Identify which cell holds the provided text, then report its [X, Y] central coordinate. 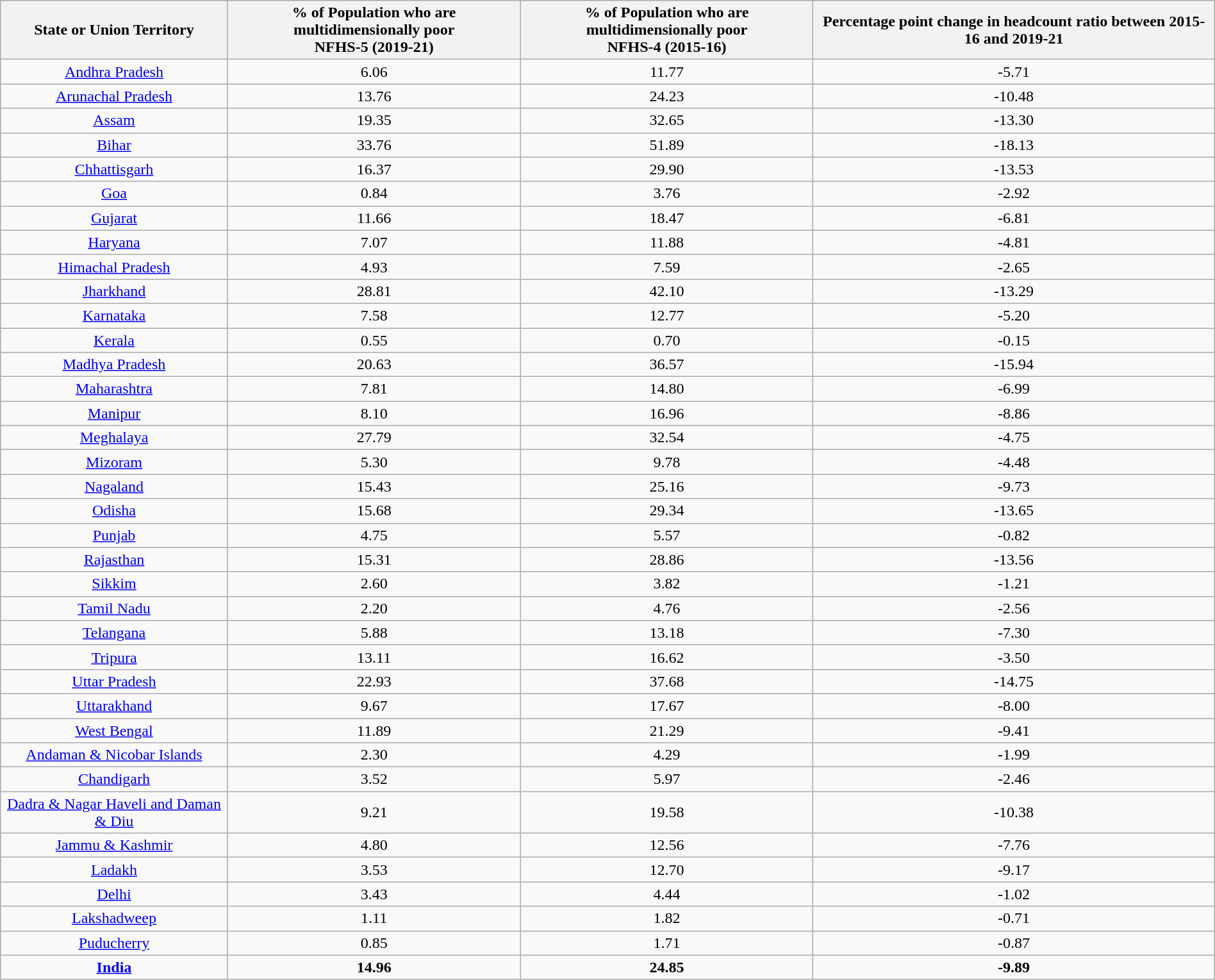
-6.99 [1014, 389]
Bihar [114, 145]
2.20 [374, 608]
Delhi [114, 894]
Assam [114, 120]
5.97 [666, 779]
4.93 [374, 267]
12.56 [666, 845]
Gujarat [114, 218]
9.67 [374, 706]
25.16 [666, 486]
0.70 [666, 340]
-5.71 [1014, 72]
Chhattisgarh [114, 169]
-1.02 [1014, 894]
Uttarakhand [114, 706]
-9.41 [1014, 730]
5.88 [374, 633]
Karnataka [114, 315]
Rajasthan [114, 560]
2.30 [374, 755]
4.44 [666, 894]
-3.50 [1014, 657]
4.29 [666, 755]
9.21 [374, 813]
-8.00 [1014, 706]
-13.30 [1014, 120]
-4.48 [1014, 462]
4.80 [374, 845]
Tripura [114, 657]
Chandigarh [114, 779]
-1.21 [1014, 584]
5.57 [666, 535]
15.43 [374, 486]
15.68 [374, 511]
-6.81 [1014, 218]
-14.75 [1014, 681]
36.57 [666, 365]
16.37 [374, 169]
-10.48 [1014, 96]
Tamil Nadu [114, 608]
-18.13 [1014, 145]
1.71 [666, 943]
Telangana [114, 633]
0.84 [374, 194]
32.65 [666, 120]
12.70 [666, 870]
3.43 [374, 894]
State or Union Territory [114, 30]
-0.82 [1014, 535]
-9.89 [1014, 967]
29.90 [666, 169]
-0.87 [1014, 943]
Jammu & Kashmir [114, 845]
-8.86 [1014, 413]
51.89 [666, 145]
11.77 [666, 72]
7.58 [374, 315]
India [114, 967]
Kerala [114, 340]
0.55 [374, 340]
Odisha [114, 511]
14.80 [666, 389]
16.96 [666, 413]
-7.76 [1014, 845]
West Bengal [114, 730]
-2.92 [1014, 194]
11.66 [374, 218]
12.77 [666, 315]
19.35 [374, 120]
16.62 [666, 657]
-13.53 [1014, 169]
-9.73 [1014, 486]
9.78 [666, 462]
28.81 [374, 291]
20.63 [374, 365]
-13.29 [1014, 291]
Uttar Pradesh [114, 681]
Puducherry [114, 943]
4.75 [374, 535]
24.85 [666, 967]
2.60 [374, 584]
17.67 [666, 706]
Manipur [114, 413]
Arunachal Pradesh [114, 96]
22.93 [374, 681]
-0.71 [1014, 918]
42.10 [666, 291]
% of Population who are multidimensionally poor NFHS-5 (2019-21) [374, 30]
8.10 [374, 413]
-13.65 [1014, 511]
-4.75 [1014, 438]
24.23 [666, 96]
3.53 [374, 870]
Sikkim [114, 584]
15.31 [374, 560]
27.79 [374, 438]
7.59 [666, 267]
Lakshadweep [114, 918]
Haryana [114, 242]
-5.20 [1014, 315]
Madhya Pradesh [114, 365]
13.76 [374, 96]
1.82 [666, 918]
13.11 [374, 657]
3.82 [666, 584]
37.68 [666, 681]
28.86 [666, 560]
-0.15 [1014, 340]
Nagaland [114, 486]
-2.46 [1014, 779]
Meghalaya [114, 438]
Dadra & Nagar Haveli and Daman & Diu [114, 813]
% of Population who are multidimensionally poor NFHS-4 (2015-16) [666, 30]
3.76 [666, 194]
-15.94 [1014, 365]
Andhra Pradesh [114, 72]
-1.99 [1014, 755]
Andaman & Nicobar Islands [114, 755]
14.96 [374, 967]
6.06 [374, 72]
Ladakh [114, 870]
-2.65 [1014, 267]
1.11 [374, 918]
33.76 [374, 145]
-4.81 [1014, 242]
13.18 [666, 633]
Goa [114, 194]
Mizoram [114, 462]
-7.30 [1014, 633]
-2.56 [1014, 608]
11.88 [666, 242]
Percentage point change in headcount ratio between 2015-16 and 2019-21 [1014, 30]
32.54 [666, 438]
4.76 [666, 608]
5.30 [374, 462]
0.85 [374, 943]
7.81 [374, 389]
-13.56 [1014, 560]
29.34 [666, 511]
Maharashtra [114, 389]
7.07 [374, 242]
21.29 [666, 730]
11.89 [374, 730]
Punjab [114, 535]
-10.38 [1014, 813]
19.58 [666, 813]
-9.17 [1014, 870]
Himachal Pradesh [114, 267]
Jharkhand [114, 291]
18.47 [666, 218]
3.52 [374, 779]
